Output the (X, Y) coordinate of the center of the cell containing the given text.  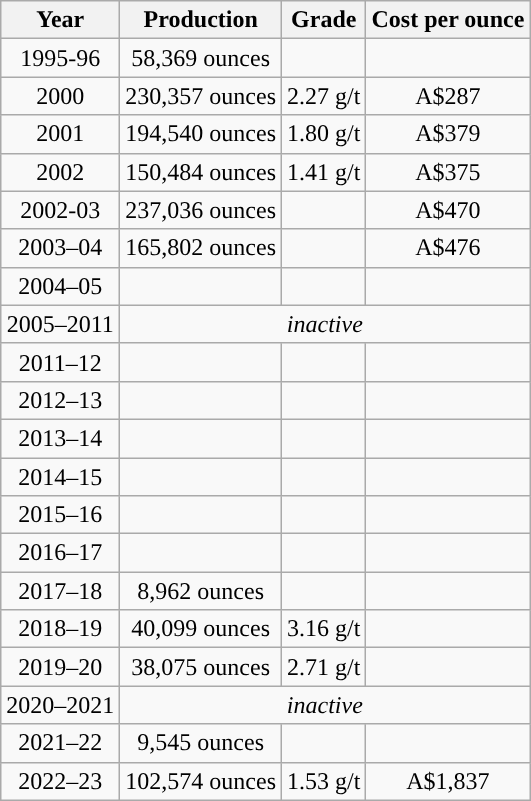
8,962 ounces (201, 591)
194,540 ounces (201, 134)
1.80 g/t (324, 134)
A$379 (448, 134)
58,369 ounces (201, 58)
2012–13 (60, 400)
2.71 g/t (324, 667)
1.53 g/t (324, 781)
40,099 ounces (201, 629)
2017–18 (60, 591)
2014–15 (60, 477)
2003–04 (60, 248)
2022–23 (60, 781)
2015–16 (60, 515)
Cost per ounce (448, 20)
A$375 (448, 172)
2002 (60, 172)
Production (201, 20)
1995-96 (60, 58)
2000 (60, 96)
230,357 ounces (201, 96)
102,574 ounces (201, 781)
3.16 g/t (324, 629)
A$470 (448, 210)
2005–2011 (60, 324)
2018–19 (60, 629)
2001 (60, 134)
237,036 ounces (201, 210)
2002-03 (60, 210)
1.41 g/t (324, 172)
A$1,837 (448, 781)
150,484 ounces (201, 172)
A$476 (448, 248)
2011–12 (60, 362)
9,545 ounces (201, 743)
2.27 g/t (324, 96)
2019–20 (60, 667)
2016–17 (60, 553)
2004–05 (60, 286)
Grade (324, 20)
2013–14 (60, 438)
A$287 (448, 96)
Year (60, 20)
38,075 ounces (201, 667)
2021–22 (60, 743)
2020–2021 (60, 705)
165,802 ounces (201, 248)
